Identify which cell holds the provided text, then report its [X, Y] central coordinate. 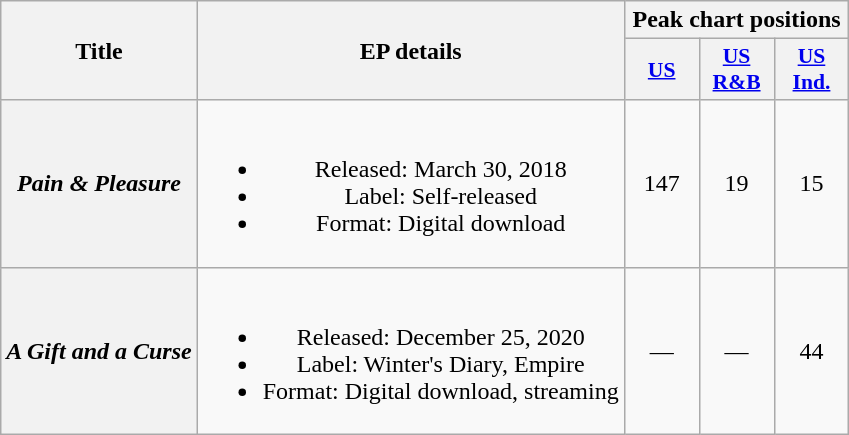
Title [99, 50]
Pain & Pleasure [99, 184]
Released: December 25, 2020Label: Winter's Diary, EmpireFormat: Digital download, streaming [410, 350]
44 [812, 350]
147 [662, 184]
EP details [410, 50]
A Gift and a Curse [99, 350]
USR&B [736, 70]
USInd. [812, 70]
Released: March 30, 2018Label: Self-releasedFormat: Digital download [410, 184]
US [662, 70]
15 [812, 184]
19 [736, 184]
Peak chart positions [736, 20]
